Output the (x, y) coordinate of the center of the cell containing the given text.  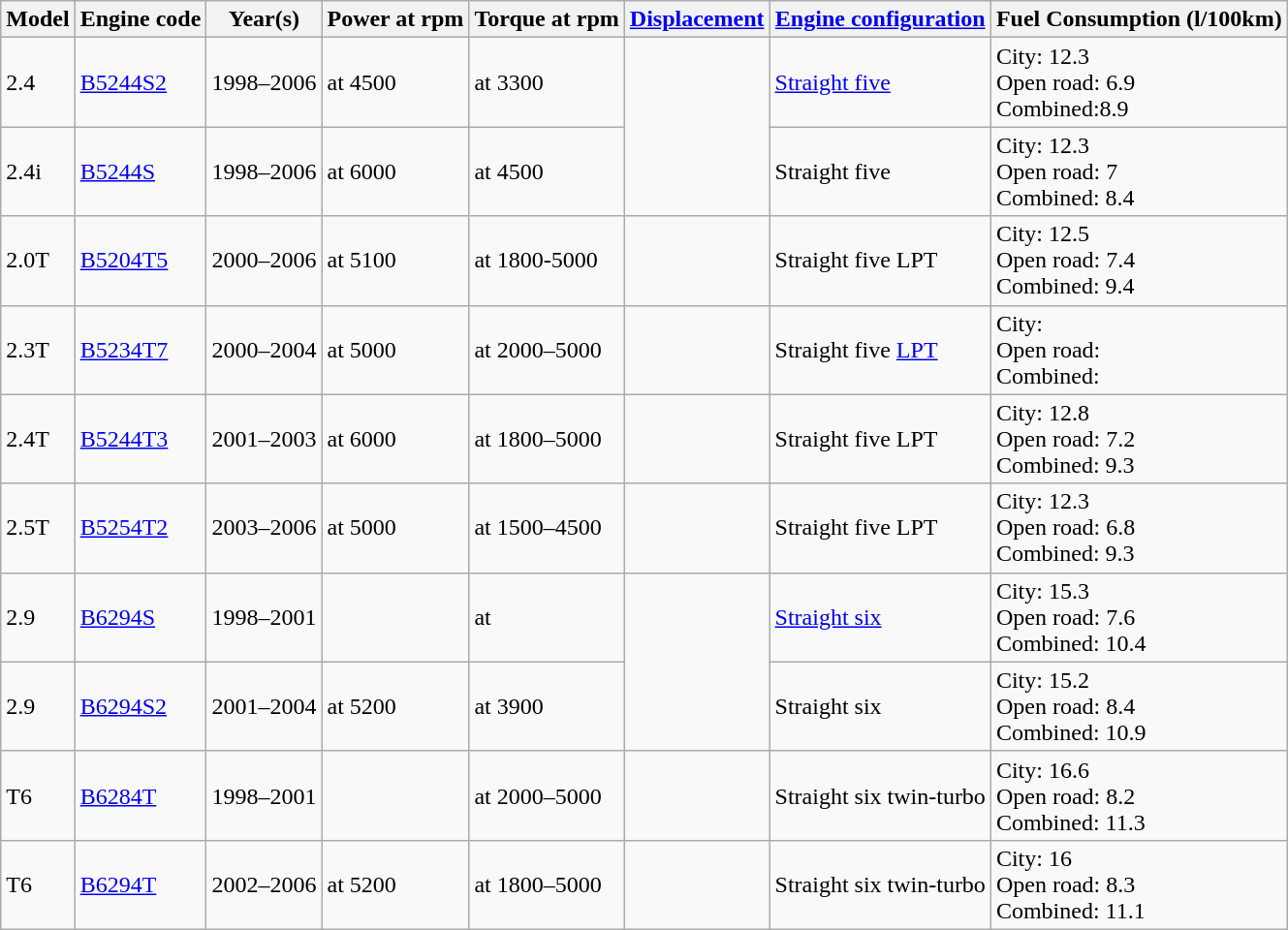
B6284T (141, 795)
2.4 (38, 82)
2.3T (38, 350)
City:Open road:Combined: (1139, 350)
Year(s) (264, 19)
B5204T5 (141, 261)
City: 16.6Open road: 8.2Combined: 11.3 (1139, 795)
2.4i (38, 171)
City: 15.2Open road: 8.4Combined: 10.9 (1139, 706)
B6294S2 (141, 706)
at 5100 (395, 261)
City: 16Open road: 8.3Combined: 11.1 (1139, 884)
Engine configuration (880, 19)
at 3300 (547, 82)
B6294T (141, 884)
2002–2006 (264, 884)
2.5T (38, 528)
B5244S (141, 171)
B5244T3 (141, 439)
City: 12.8Open road: 7.2Combined: 9.3 (1139, 439)
B5244S2 (141, 82)
City: 12.5Open road: 7.4Combined: 9.4 (1139, 261)
2000–2004 (264, 350)
2.4T (38, 439)
Fuel Consumption (l/100km) (1139, 19)
at 1500–4500 (547, 528)
Torque at rpm (547, 19)
at 3900 (547, 706)
2000–2006 (264, 261)
Power at rpm (395, 19)
2003–2006 (264, 528)
City: 12.3Open road: 6.8Combined: 9.3 (1139, 528)
Engine code (141, 19)
City: 12.3Open road: 6.9Combined:8.9 (1139, 82)
B6294S (141, 617)
Model (38, 19)
2001–2003 (264, 439)
B5254T2 (141, 528)
Displacement (697, 19)
2001–2004 (264, 706)
at (547, 617)
City: 12.3Open road: 7Combined: 8.4 (1139, 171)
2.0T (38, 261)
B5234T7 (141, 350)
at 1800-5000 (547, 261)
City: 15.3Open road: 7.6Combined: 10.4 (1139, 617)
